Identify which cell holds the provided text, then report its (X, Y) central coordinate. 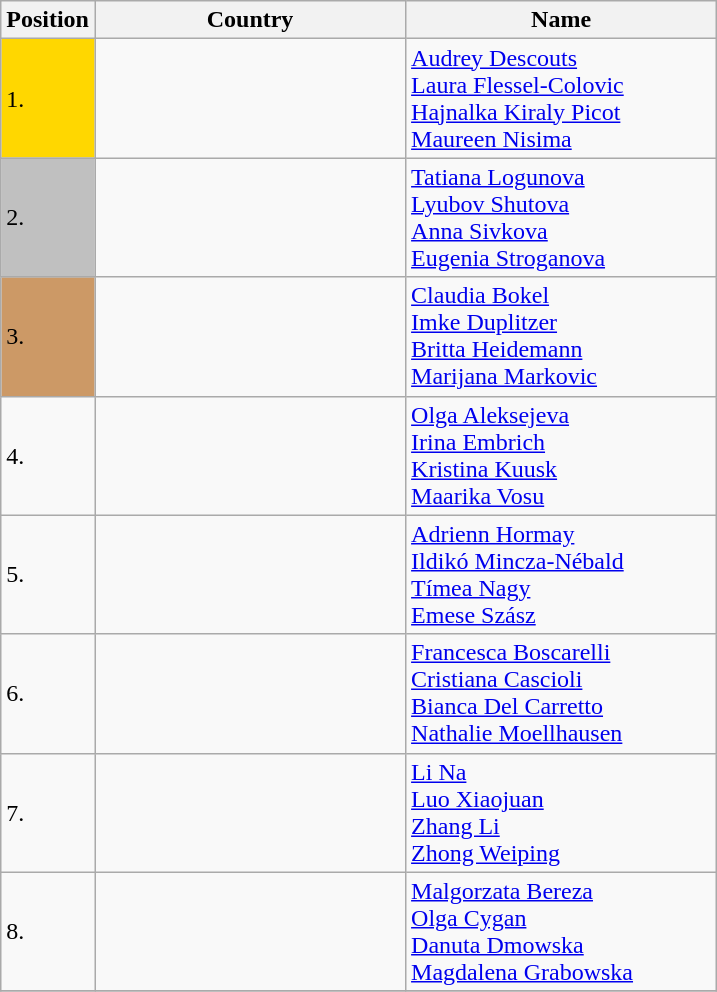
Position (48, 20)
Malgorzata BerezaOlga CyganDanuta Dmowska Magdalena Grabowska (562, 932)
Country (250, 20)
1. (48, 98)
Audrey DescoutsLaura Flessel-ColovicHajnalka Kiraly Picot Maureen Nisima (562, 98)
Name (562, 20)
2. (48, 218)
Tatiana LogunovaLyubov Shutova Anna Sivkova Eugenia Stroganova (562, 218)
Claudia BokelImke Duplitzer Britta HeidemannMarijana Markovic (562, 336)
6. (48, 694)
7. (48, 812)
Olga Aleksejeva Irina Embrich Kristina Kuusk Maarika Vosu (562, 456)
8. (48, 932)
5. (48, 574)
Adrienn Hormay Ildikó Mincza-Nébald Tímea NagyEmese Szász (562, 574)
3. (48, 336)
4. (48, 456)
Francesca BoscarelliCristiana CascioliBianca Del CarrettoNathalie Moellhausen (562, 694)
Li NaLuo Xiaojuan Zhang LiZhong Weiping (562, 812)
